Extract the [x, y] coordinate from the center of the cell holding the provided text.  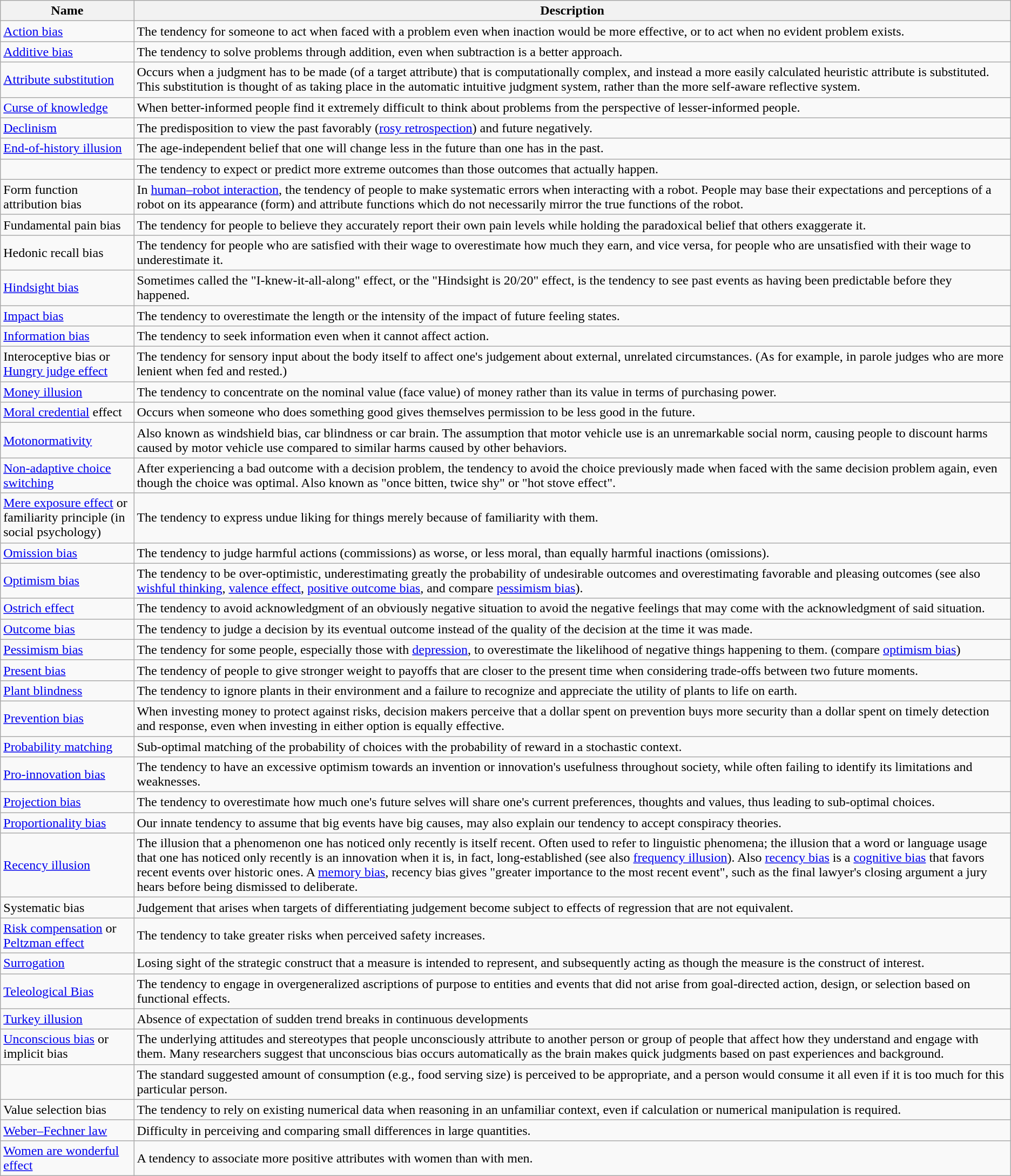
The tendency to solve problems through addition, even when subtraction is a better approach. [572, 52]
The tendency to rely on existing numerical data when reasoning in an unfamiliar context, even if calculation or numerical manipulation is required. [572, 1110]
Hedonic recall bias [67, 253]
Description [572, 11]
Sub-optimal matching of the probability of choices with the probability of reward in a stochastic context. [572, 747]
The tendency to overestimate the length or the intensity of the impact of future feeling states. [572, 316]
Risk compensation or Peltzman effect [67, 935]
Systematic bias [67, 908]
Optimism bias [67, 581]
Present bias [67, 670]
Hindsight bias [67, 287]
Attribute substitution [67, 80]
Ostrich effect [67, 609]
Weber–Fechner law [67, 1130]
Moral credential effect [67, 413]
The tendency for people to believe they accurately report their own pain levels while holding the paradoxical belief that others exaggerate it. [572, 225]
Probability matching [67, 747]
When better-informed people find it extremely difficult to think about problems from the perspective of lesser-informed people. [572, 107]
Teleological Bias [67, 991]
Occurs when someone who does something good gives themselves permission to be less good in the future. [572, 413]
Non-adaptive choice switching [67, 475]
Surrogation [67, 963]
Pessimism bias [67, 650]
Outcome bias [67, 629]
Difficulty in perceiving and comparing small differences in large quantities. [572, 1130]
Absence of expectation of sudden trend breaks in continuous developments [572, 1019]
Value selection bias [67, 1110]
Our innate tendency to assume that big events have big causes, may also explain our tendency to accept conspiracy theories. [572, 823]
Omission bias [67, 553]
Proportionality bias [67, 823]
Judgement that arises when targets of differentiating judgement become subject to effects of regression that are not equivalent. [572, 908]
The tendency to judge harmful actions (commissions) as worse, or less moral, than equally harmful inactions (omissions). [572, 553]
Impact bias [67, 316]
Prevention bias [67, 718]
A tendency to associate more positive attributes with women than with men. [572, 1158]
Unconscious bias or implicit bias [67, 1046]
The tendency to concentrate on the nominal value (face value) of money rather than its value in terms of purchasing power. [572, 392]
The age-independent belief that one will change less in the future than one has in the past. [572, 148]
Money illusion [67, 392]
Fundamental pain bias [67, 225]
Mere exposure effect or familiarity principle (in social psychology) [67, 518]
Recency illusion [67, 865]
Form function attribution bias [67, 197]
Plant blindness [67, 691]
The tendency to judge a decision by its eventual outcome instead of the quality of the decision at the time it was made. [572, 629]
The tendency to seek information even when it cannot affect action. [572, 336]
The tendency to ignore plants in their environment and a failure to recognize and appreciate the utility of plants to life on earth. [572, 691]
The tendency to take greater risks when perceived safety increases. [572, 935]
Information bias [67, 336]
Projection bias [67, 802]
Declinism [67, 128]
The tendency of people to give stronger weight to payoffs that are closer to the present time when considering trade-offs between two future moments. [572, 670]
Curse of knowledge [67, 107]
Women are wonderful effect [67, 1158]
Interoceptive bias or Hungry judge effect [67, 364]
Pro-innovation bias [67, 774]
End-of-history illusion [67, 148]
Additive bias [67, 52]
Name [67, 11]
Motonormativity [67, 441]
The tendency to expect or predict more extreme outcomes than those outcomes that actually happen. [572, 169]
Action bias [67, 31]
The tendency to express undue liking for things merely because of familiarity with them. [572, 518]
Turkey illusion [67, 1019]
The predisposition to view the past favorably (rosy retrospection) and future negatively. [572, 128]
The tendency for someone to act when faced with a problem even when inaction would be more effective, or to act when no evident problem exists. [572, 31]
